Return [x, y] of the center of cell containing provided text 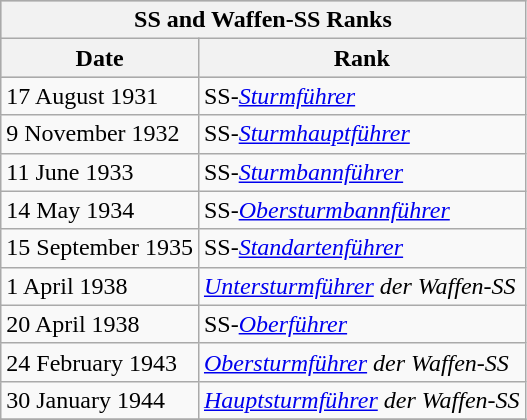
Hauptsturmführer der Waffen-SS [362, 400]
24 February 1943 [100, 362]
SS-Oberführer [362, 324]
9 November 1932 [100, 134]
30 January 1944 [100, 400]
1 April 1938 [100, 286]
Obersturmführer der Waffen-SS [362, 362]
Untersturmführer der Waffen-SS [362, 286]
SS-Sturmführer [362, 96]
Date [100, 58]
SS-Obersturmbannführer [362, 210]
17 August 1931 [100, 96]
SS-Sturmbannführer [362, 172]
SS-Standartenführer [362, 248]
11 June 1933 [100, 172]
20 April 1938 [100, 324]
SS and Waffen-SS Ranks [263, 20]
SS-Sturmhauptführer [362, 134]
15 September 1935 [100, 248]
Rank [362, 58]
14 May 1934 [100, 210]
